Determine the (X, Y) coordinate at the center of the cell enclosing the given text.  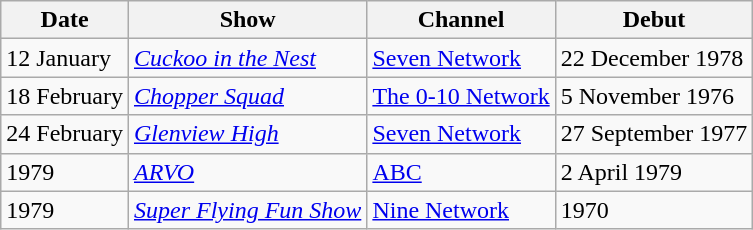
ABC (461, 172)
Nine Network (461, 210)
18 February (65, 96)
ARVO (247, 172)
Cuckoo in the Nest (247, 58)
Channel (461, 20)
22 December 1978 (654, 58)
12 January (65, 58)
Date (65, 20)
Debut (654, 20)
24 February (65, 134)
27 September 1977 (654, 134)
5 November 1976 (654, 96)
Chopper Squad (247, 96)
Show (247, 20)
Super Flying Fun Show (247, 210)
The 0-10 Network (461, 96)
Glenview High (247, 134)
2 April 1979 (654, 172)
1970 (654, 210)
